Capture the cell that displays the provided text and extract its (x, y) central coordinate. 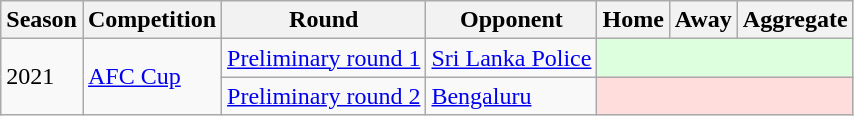
Competition (152, 20)
Sri Lanka Police (512, 58)
AFC Cup (152, 77)
Round (324, 20)
Away (703, 20)
Home (633, 20)
Aggregate (795, 20)
Opponent (512, 20)
Season (42, 20)
Preliminary round 2 (324, 96)
Bengaluru (512, 96)
2021 (42, 77)
Preliminary round 1 (324, 58)
